Extract the [X, Y] coordinate from the center of the cell holding the provided text.  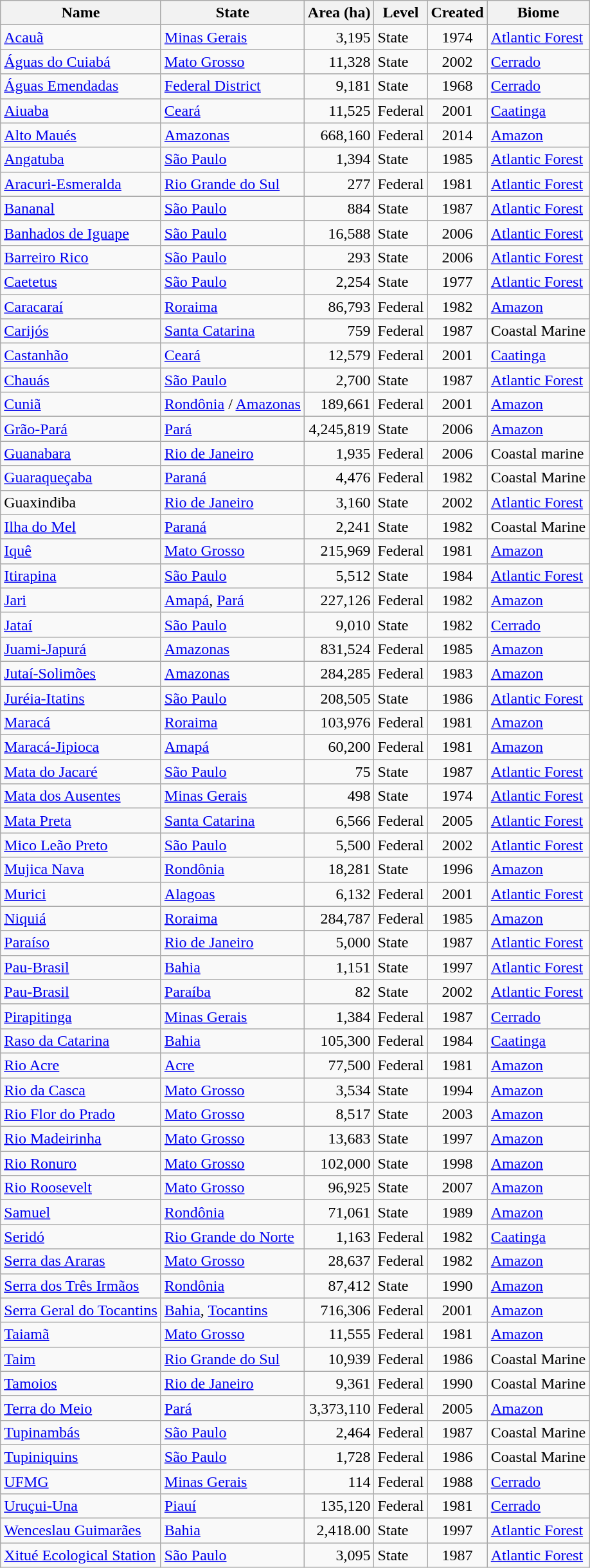
Guaxindiba [81, 502]
Amapá, Pará [233, 600]
284,787 [339, 918]
11,555 [339, 1335]
Paraíso [81, 943]
3,195 [339, 37]
Mata Preta [81, 821]
Name [81, 13]
Uruçui-Una [81, 1506]
9,010 [339, 624]
Mujica Nava [81, 870]
3,095 [339, 1555]
Barreiro Rico [81, 257]
Samuel [81, 1212]
2,700 [339, 380]
Mata do Jacaré [81, 772]
1,935 [339, 453]
1,163 [339, 1237]
Acre [233, 1065]
Juami-Japurá [81, 649]
Paraíba [233, 992]
1983 [458, 673]
Rio da Casca [81, 1090]
Created [458, 13]
Jataí [81, 624]
2,418.00 [339, 1531]
Murici [81, 894]
5,500 [339, 845]
1,728 [339, 1457]
Xitué Ecological Station [81, 1555]
Mata dos Ausentes [81, 796]
2,464 [339, 1432]
Taim [81, 1359]
9,181 [339, 86]
Bahia, Tocantins [233, 1310]
Acauã [81, 37]
208,505 [339, 698]
Rio Grande do Norte [233, 1237]
Caetetus [81, 282]
Chauás [81, 380]
12,579 [339, 356]
2,241 [339, 527]
215,969 [339, 551]
Rio Acre [81, 1065]
759 [339, 331]
11,525 [339, 111]
Serra dos Três Irmãos [81, 1286]
227,126 [339, 600]
8,517 [339, 1115]
135,120 [339, 1506]
UFMG [81, 1481]
Seridó [81, 1237]
Rio Flor do Prado [81, 1115]
103,976 [339, 723]
Wenceslau Guimarães [81, 1531]
Águas do Cuiabá [81, 62]
Ilha do Mel [81, 527]
Jutaí-Solimões [81, 673]
1996 [458, 870]
Castanhão [81, 356]
668,160 [339, 135]
Serra Geral do Tocantins [81, 1310]
Piauí [233, 1506]
2007 [458, 1188]
1,151 [339, 967]
Itirapina [81, 576]
13,683 [339, 1139]
10,939 [339, 1359]
5,512 [339, 576]
3,534 [339, 1090]
Area (ha) [339, 13]
Mico Leão Preto [81, 845]
9,361 [339, 1383]
1968 [458, 86]
Taiamã [81, 1335]
6,132 [339, 894]
Tupiniquins [81, 1457]
77,500 [339, 1065]
1988 [458, 1481]
Coastal marine [538, 453]
293 [339, 257]
Alagoas [233, 894]
884 [339, 208]
105,300 [339, 1041]
Guanabara [81, 453]
Tupinambás [81, 1432]
Jari [81, 600]
1994 [458, 1090]
Guaraqueçaba [81, 478]
3,160 [339, 502]
96,925 [339, 1188]
3,373,110 [339, 1408]
Águas Emendadas [81, 86]
2003 [458, 1115]
Federal District [233, 86]
Rio Ronuro [81, 1163]
Maracá [81, 723]
5,000 [339, 943]
Level [401, 13]
277 [339, 184]
Grão-Pará [81, 429]
Rio Madeirinha [81, 1139]
2,254 [339, 282]
11,328 [339, 62]
Niquiá [81, 918]
Raso da Catarina [81, 1041]
75 [339, 772]
Rio Roosevelt [81, 1188]
4,476 [339, 478]
284,285 [339, 673]
1977 [458, 282]
716,306 [339, 1310]
60,200 [339, 747]
Alto Maués [81, 135]
Serra das Araras [81, 1261]
1,384 [339, 1016]
16,588 [339, 233]
87,412 [339, 1286]
189,661 [339, 405]
Caracaraí [81, 307]
71,061 [339, 1212]
Biome [538, 13]
2014 [458, 135]
Banhados de Iguape [81, 233]
Pirapitinga [81, 1016]
82 [339, 992]
102,000 [339, 1163]
86,793 [339, 307]
Tamoios [81, 1383]
498 [339, 796]
6,566 [339, 821]
1,394 [339, 160]
Rondônia / Amazonas [233, 405]
Maracá-Jipioca [81, 747]
Aracuri-Esmeralda [81, 184]
1989 [458, 1212]
Amapá [233, 747]
Carijós [81, 331]
Angatuba [81, 160]
Juréia-Itatins [81, 698]
28,637 [339, 1261]
Cuniã [81, 405]
831,524 [339, 649]
Aiuaba [81, 111]
114 [339, 1481]
1998 [458, 1163]
Terra do Meio [81, 1408]
4,245,819 [339, 429]
18,281 [339, 870]
Iquê [81, 551]
Bananal [81, 208]
